From the cell containing the given text, extract its center point as [X, Y] coordinate. 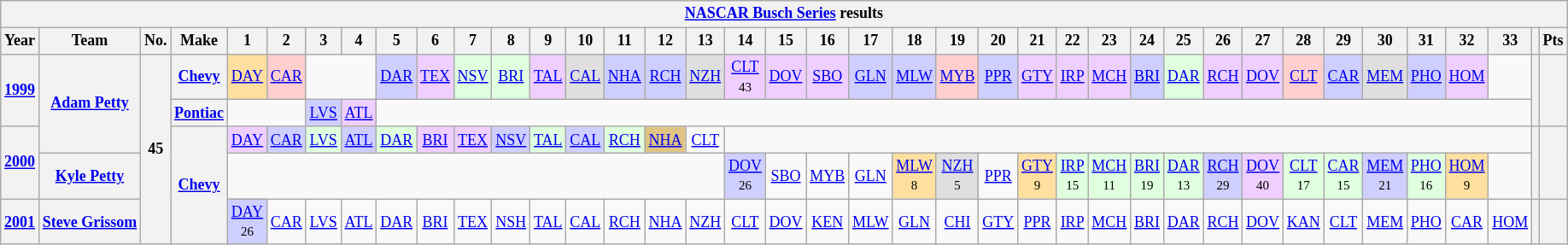
22 [1073, 41]
10 [586, 41]
GTY9 [1038, 176]
4 [359, 41]
6 [436, 41]
NASCAR Busch Series results [784, 14]
17 [871, 41]
MLW8 [914, 176]
CLT43 [746, 77]
1 [247, 41]
25 [1184, 41]
Team [89, 41]
MCH11 [1109, 176]
Pontiac [200, 113]
1999 [20, 90]
2001 [20, 222]
19 [957, 41]
14 [746, 41]
3 [323, 41]
Kyle Petty [89, 176]
28 [1303, 41]
5 [396, 41]
CAR15 [1343, 176]
2000 [20, 162]
32 [1467, 41]
NSH [511, 222]
29 [1343, 41]
HOM9 [1467, 176]
PHO16 [1426, 176]
18 [914, 41]
Make [200, 41]
KAN [1303, 222]
12 [665, 41]
2 [286, 41]
7 [473, 41]
Adam Petty [89, 103]
Steve Grissom [89, 222]
DOV26 [746, 176]
20 [998, 41]
30 [1385, 41]
DAR13 [1184, 176]
11 [625, 41]
33 [1510, 41]
BRI19 [1148, 176]
Year [20, 41]
24 [1148, 41]
DAY26 [247, 222]
KEN [828, 222]
16 [828, 41]
CHI [957, 222]
9 [548, 41]
DOV40 [1263, 176]
45 [155, 149]
RCH29 [1223, 176]
IRP15 [1073, 176]
CLT17 [1303, 176]
15 [786, 41]
MEM21 [1385, 176]
31 [1426, 41]
8 [511, 41]
21 [1038, 41]
26 [1223, 41]
Pts [1553, 41]
27 [1263, 41]
No. [155, 41]
13 [705, 41]
23 [1109, 41]
NZH5 [957, 176]
